Extract the [x, y] coordinate from the center of the cell holding the provided text.  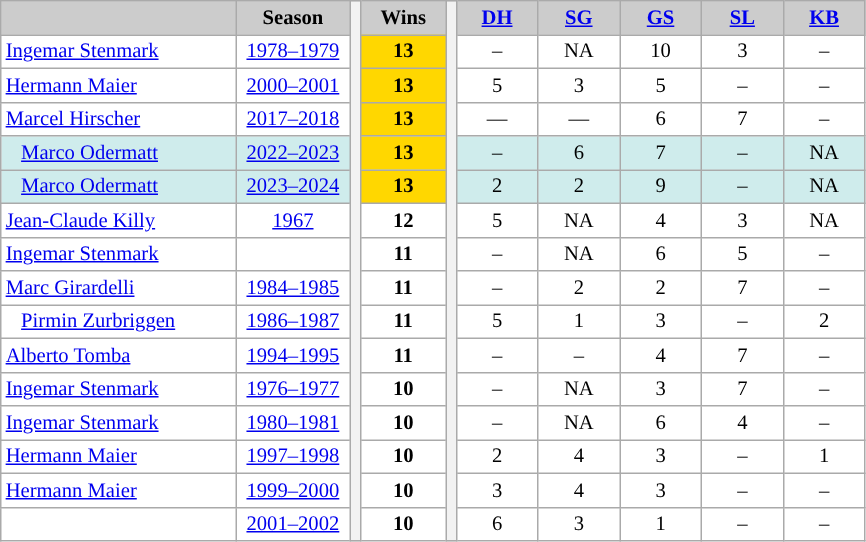
2000–2001 [294, 85]
SG [579, 17]
1997–1998 [294, 456]
2017–2018 [294, 119]
1980–1981 [294, 423]
Marcel Hirscher [118, 119]
1976–1977 [294, 389]
1984–1985 [294, 287]
1978–1979 [294, 51]
12 [403, 220]
Pirmin Zurbriggen [118, 321]
2022–2023 [294, 153]
KB [824, 17]
1994–1995 [294, 355]
2001–2002 [294, 524]
Jean-Claude Killy [118, 220]
1999–2000 [294, 490]
DH [497, 17]
9 [661, 186]
GS [661, 17]
1967 [294, 220]
Marc Girardelli [118, 287]
Wins [403, 17]
Season [294, 17]
Alberto Tomba [118, 355]
2023–2024 [294, 186]
1986–1987 [294, 321]
SL [742, 17]
